Determine the [X, Y] coordinate at the center of the cell enclosing the given text.  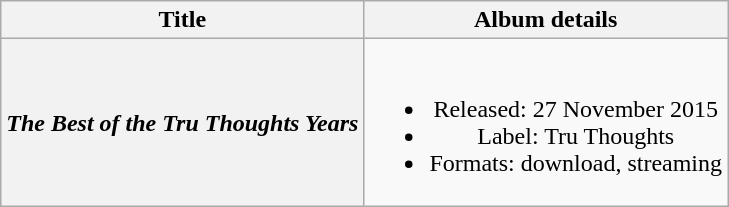
Album details [546, 20]
Released: 27 November 2015Label: Tru ThoughtsFormats: download, streaming [546, 122]
Title [182, 20]
The Best of the Tru Thoughts Years [182, 122]
